Pinpoint the cell where the given text exists, returning its (X, Y) midpoint coordinate. 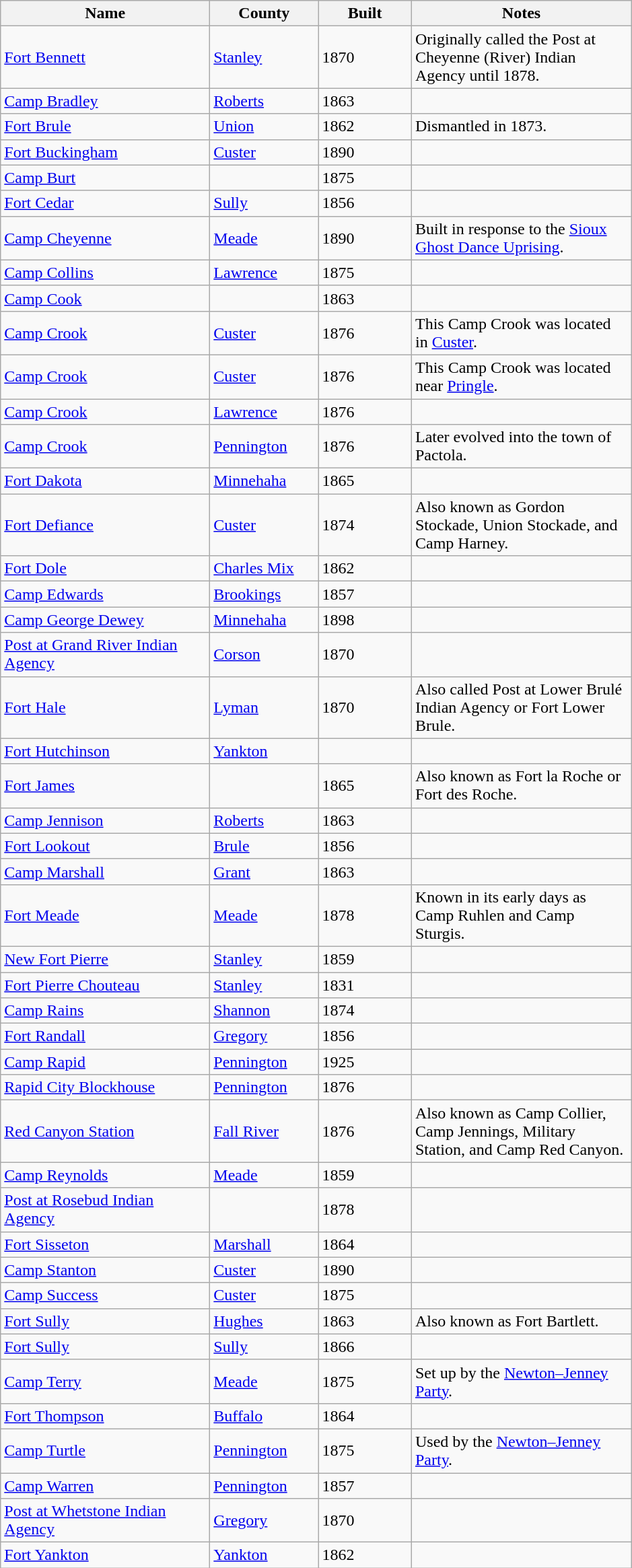
Fort Thompson (105, 1416)
Later evolved into the town of Pactola. (521, 447)
Fort Randall (105, 1036)
Set up by the Newton–Jenney Party. (521, 1381)
Also known as Fort Bartlett. (521, 1321)
Lyman (264, 707)
Known in its early days as Camp Ruhlen and Camp Sturgis. (521, 915)
This Camp Crook was located in Custer. (521, 332)
Also known as Gordon Stockade, Union Stockade, and Camp Harney. (521, 525)
Fort Yankton (105, 1555)
Camp Edwards (105, 594)
Charles Mix (264, 569)
Camp Burt (105, 178)
Fort Hale (105, 707)
Grant (264, 871)
1866 (365, 1347)
Camp Success (105, 1295)
Buffalo (264, 1416)
Rapid City Blockhouse (105, 1088)
Camp Jennison (105, 820)
Fort Meade (105, 915)
Used by the Newton–Jenney Party. (521, 1451)
Fall River (264, 1131)
Camp Cheyenne (105, 238)
Also called Post at Lower Brulé Indian Agency or Fort Lower Brule. (521, 707)
Camp George Dewey (105, 620)
Camp Terry (105, 1381)
Camp Rapid (105, 1062)
Fort Lookout (105, 846)
Name (105, 13)
Camp Cook (105, 298)
Camp Warren (105, 1485)
1831 (365, 985)
Brule (264, 846)
Fort Brule (105, 127)
Corson (264, 654)
Camp Stanton (105, 1270)
Also known as Fort la Roche or Fort des Roche. (521, 786)
Shannon (264, 1011)
New Fort Pierre (105, 959)
Camp Marshall (105, 871)
Post at Whetstone Indian Agency (105, 1521)
County (264, 13)
Union (264, 127)
Fort Defiance (105, 525)
Post at Grand River Indian Agency (105, 654)
Also known as Camp Collier, Camp Jennings, Military Station, and Camp Red Canyon. (521, 1131)
Marshall (264, 1244)
This Camp Crook was located near Pringle. (521, 377)
Dismantled in 1873. (521, 127)
Fort Cedar (105, 203)
Fort Dole (105, 569)
1925 (365, 1062)
Fort Dakota (105, 481)
Fort Bennett (105, 57)
1898 (365, 620)
Fort Buckingham (105, 152)
Camp Reynolds (105, 1175)
Built (365, 13)
Brookings (264, 594)
Camp Turtle (105, 1451)
Notes (521, 13)
Red Canyon Station (105, 1131)
Fort Pierre Chouteau (105, 985)
Camp Bradley (105, 101)
Built in response to the Sioux Ghost Dance Uprising. (521, 238)
Camp Rains (105, 1011)
Hughes (264, 1321)
Fort Hutchinson (105, 751)
Fort Sisseton (105, 1244)
Fort James (105, 786)
Post at Rosebud Indian Agency (105, 1210)
Originally called the Post at Cheyenne (River) Indian Agency until 1878. (521, 57)
Camp Collins (105, 273)
